Capture the cell that displays the provided text and extract its (X, Y) central coordinate. 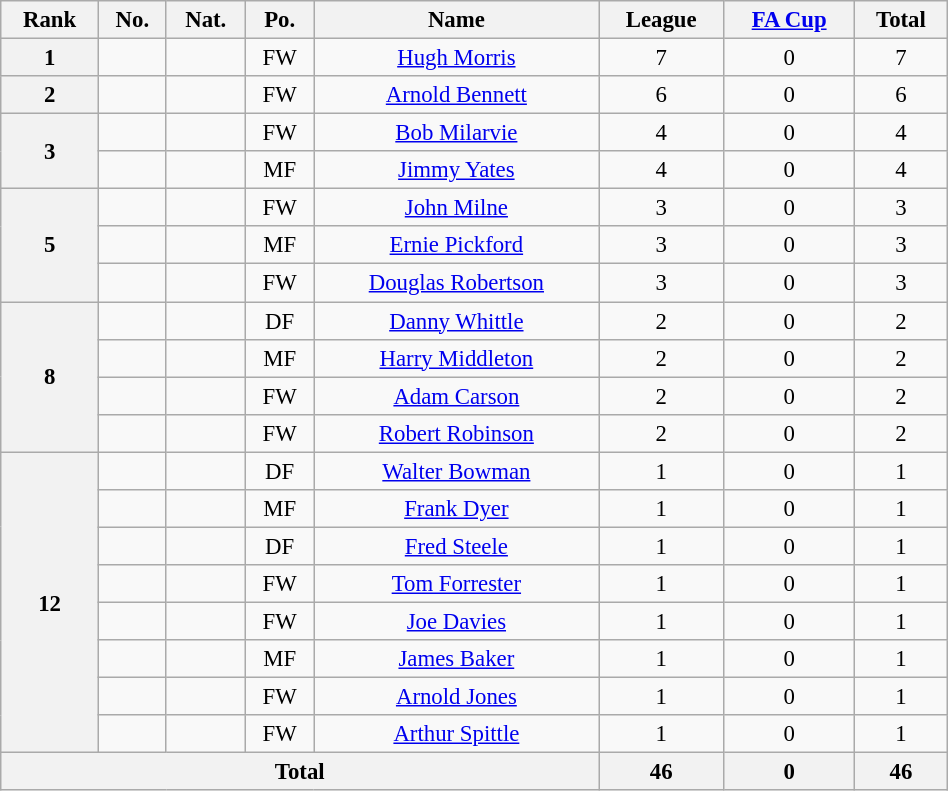
James Baker (456, 659)
FA Cup (790, 20)
Frank Dyer (456, 509)
Adam Carson (456, 396)
Arthur Spittle (456, 734)
Name (456, 20)
John Milne (456, 208)
Nat. (206, 20)
Po. (280, 20)
Ernie Pickford (456, 245)
Douglas Robertson (456, 283)
Walter Bowman (456, 471)
Arnold Bennett (456, 95)
Bob Milarvie (456, 133)
5 (50, 246)
Hugh Morris (456, 58)
Fred Steele (456, 546)
Harry Middleton (456, 358)
8 (50, 377)
Tom Forrester (456, 584)
No. (133, 20)
Danny Whittle (456, 321)
Arnold Jones (456, 697)
12 (50, 602)
Jimmy Yates (456, 170)
League (662, 20)
Robert Robinson (456, 433)
Joe Davies (456, 621)
Rank (50, 20)
